Pinpoint the cell where the given text exists, returning its (x, y) midpoint coordinate. 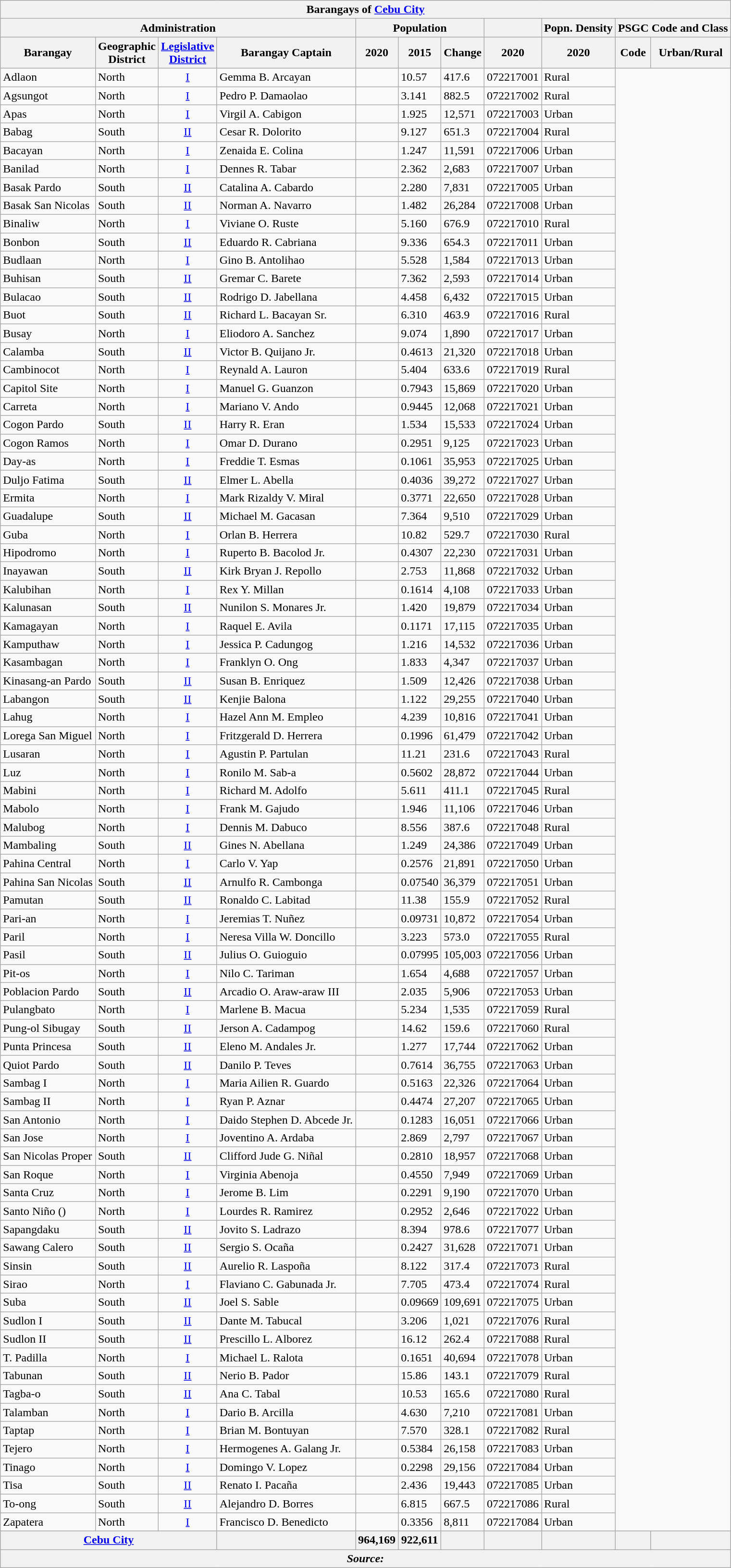
12,571 (463, 114)
072217014 (512, 279)
Clifford Jude G. Niñal (286, 1156)
072217001 (512, 77)
0.09731 (420, 919)
1.249 (420, 845)
Arcadio O. Araw-araw III (286, 992)
072217057 (512, 973)
Agustin P. Partulan (286, 754)
072217004 (512, 132)
072217017 (512, 333)
Poblacion Pardo (48, 992)
Pit-os (48, 973)
7.570 (420, 1431)
Reynald A. Lauron (286, 370)
7,210 (463, 1412)
Carreta (48, 406)
Ana C. Tabal (286, 1394)
0.4613 (420, 352)
10,872 (463, 919)
21,320 (463, 352)
40,694 (463, 1357)
0.09669 (420, 1302)
Jovito S. Ladrazo (286, 1229)
072217010 (512, 223)
Richard M. Adolfo (286, 790)
072217085 (512, 1485)
Eduardo R. Cabriana (286, 242)
3.141 (420, 96)
Aurelio R. Laspoña (286, 1266)
072217044 (512, 772)
573.0 (463, 937)
Santa Cruz (48, 1193)
Raquel E. Avila (286, 626)
072217049 (512, 845)
2,593 (463, 279)
9,190 (463, 1193)
Mabini (48, 790)
PSGC Code and Class (673, 28)
Busay (48, 333)
529.7 (463, 535)
Talamban (48, 1412)
4.239 (420, 717)
Luz (48, 772)
0.2427 (420, 1248)
Nunilon S. Monares Jr. (286, 608)
3.206 (420, 1321)
2.280 (420, 187)
072217052 (512, 900)
Rex Y. Millan (286, 589)
2.362 (420, 169)
2,646 (463, 1211)
Gino B. Antolihao (286, 260)
Administration (178, 28)
Arnulfo R. Cambonga (286, 882)
Kenjie Balona (286, 699)
Pasil (48, 955)
Sambag I (48, 1083)
Flaviano C. Gabunada Jr. (286, 1284)
0.5384 (420, 1449)
Ruperto B. Bacolod Jr. (286, 553)
Zenaida E. Colina (286, 150)
109,691 (463, 1302)
2,797 (463, 1138)
072217042 (512, 735)
Daido Stephen D. Abcede Jr. (286, 1120)
Lourdes R. Ramirez (286, 1211)
1.277 (420, 1046)
26,158 (463, 1449)
31,628 (463, 1248)
14,532 (463, 644)
5.404 (420, 370)
Prescillo L. Alborez (286, 1339)
Tabunan (48, 1375)
Sawang Calero (48, 1248)
12,068 (463, 406)
411.1 (463, 790)
Duljo Fatima (48, 479)
882.5 (463, 96)
Bacayan (48, 150)
Kinasang‑an Pardo (48, 681)
Sergio S. Ocaña (286, 1248)
155.9 (463, 900)
072217036 (512, 644)
Jerome B. Lim (286, 1193)
Lorega San Miguel (48, 735)
072217043 (512, 754)
9,125 (463, 443)
Barangay (48, 53)
Kamagayan (48, 626)
10.82 (420, 535)
8.556 (420, 827)
Malubog (48, 827)
0.2576 (420, 864)
Dennes R. Tabar (286, 169)
29,255 (463, 699)
Fritzgerald D. Herrera (286, 735)
9.074 (420, 333)
Sudlon II (48, 1339)
29,156 (463, 1467)
072217003 (512, 114)
Alejandro D. Borres (286, 1504)
Catalina A. Cabardo (286, 187)
Michael M. Gacasan (286, 516)
1.925 (420, 114)
Michael L. Ralota (286, 1357)
072217077 (512, 1229)
Lahug (48, 717)
Barangay Captain (286, 53)
0.2952 (420, 1211)
Danilo P. Teves (286, 1065)
2.869 (420, 1138)
0.4474 (420, 1101)
19,443 (463, 1485)
Bonbon (48, 242)
6.815 (420, 1504)
1,021 (463, 1321)
072217041 (512, 717)
072217002 (512, 96)
072217034 (512, 608)
Kalubihan (48, 589)
072217011 (512, 242)
Cesar R. Dolorito (286, 132)
072217056 (512, 955)
1.122 (420, 699)
072217025 (512, 461)
1.534 (420, 425)
633.6 (463, 370)
4,688 (463, 973)
463.9 (463, 315)
072217032 (512, 571)
Eleno M. Andales Jr. (286, 1046)
231.6 (463, 754)
667.5 (463, 1504)
Tejero (48, 1449)
Population (420, 28)
0.1996 (420, 735)
Pahina Central (48, 864)
Paril (48, 937)
0.4036 (420, 479)
072217031 (512, 553)
6.310 (420, 315)
16.12 (420, 1339)
072217023 (512, 443)
072217054 (512, 919)
Hazel Ann M. Empleo (286, 717)
159.6 (463, 1028)
0.5602 (420, 772)
Basak San Nicolas (48, 205)
Budlaan (48, 260)
7,949 (463, 1175)
Change (463, 53)
417.6 (463, 77)
26,284 (463, 205)
0.4307 (420, 553)
Julius O. Guioguio (286, 955)
4,108 (463, 589)
072217030 (512, 535)
0.2810 (420, 1156)
Dario B. Arcilla (286, 1412)
1.833 (420, 662)
17,115 (463, 626)
1.247 (420, 150)
4,347 (463, 662)
Kalunasan (48, 608)
Guadalupe (48, 516)
072217020 (512, 388)
Hermogenes A. Galang Jr. (286, 1449)
Babag (48, 132)
Kamputhaw (48, 644)
072217059 (512, 1010)
5.611 (420, 790)
Pari-an (48, 919)
0.2951 (420, 443)
072217048 (512, 827)
Joventino A. Ardaba (286, 1138)
Eliodoro A. Sanchez (286, 333)
072217046 (512, 808)
Bulacao (48, 297)
473.4 (463, 1284)
Cogon Pardo (48, 425)
072217066 (512, 1120)
0.5163 (420, 1083)
0.7614 (420, 1065)
Virginia Abenoja (286, 1175)
Suba (48, 1302)
0.2298 (420, 1467)
0.9445 (420, 406)
Victor B. Quijano Jr. (286, 352)
Pamutan (48, 900)
Mambaling (48, 845)
Binaliw (48, 223)
072217006 (512, 150)
072217078 (512, 1357)
1.654 (420, 973)
12,426 (463, 681)
Elmer L. Abella (286, 479)
Cogon Ramos (48, 443)
Kirk Bryan J. Repollo (286, 571)
Jerson A. Cadampog (286, 1028)
11.38 (420, 900)
5.528 (420, 260)
072217063 (512, 1065)
072217065 (512, 1101)
Barangays of Cebu City (365, 10)
072217008 (512, 205)
3.223 (420, 937)
5.160 (420, 223)
Joel S. Sable (286, 1302)
Ronaldo C. Labitad (286, 900)
Maria Ailien R. Guardo (286, 1083)
Pedro P. Damaolao (286, 96)
Labangon (48, 699)
Gemma B. Arcayan (286, 77)
072217086 (512, 1504)
Popn. Density (578, 28)
Ermita (48, 498)
072217071 (512, 1248)
0.1283 (420, 1120)
072217053 (512, 992)
Orlan B. Herrera (286, 535)
072217083 (512, 1449)
Jessica P. Cadungog (286, 644)
Nerio B. Pador (286, 1375)
072217069 (512, 1175)
24,386 (463, 845)
072217076 (512, 1321)
072217024 (512, 425)
10.57 (420, 77)
11.21 (420, 754)
0.1651 (420, 1357)
072217007 (512, 169)
1,584 (463, 260)
T. Padilla (48, 1357)
072217050 (512, 864)
2,683 (463, 169)
5,906 (463, 992)
35,953 (463, 461)
Hipodromo (48, 553)
072217075 (512, 1302)
1.420 (420, 608)
7,831 (463, 187)
Pung-ol Sibugay (48, 1028)
Punta Princesa (48, 1046)
Nilo C. Tariman (286, 973)
072217079 (512, 1375)
072217067 (512, 1138)
Code (633, 53)
072217038 (512, 681)
Buhisan (48, 279)
072217062 (512, 1046)
922,611 (420, 1540)
Frank M. Gajudo (286, 808)
0.07995 (420, 955)
Manuel G. Guanzon (286, 388)
Kasambagan (48, 662)
Cambinocot (48, 370)
61,479 (463, 735)
19,879 (463, 608)
072217037 (512, 662)
San Antonio (48, 1120)
Source: (365, 1558)
15,533 (463, 425)
11,868 (463, 571)
21,891 (463, 864)
Gines N. Abellana (286, 845)
072217027 (512, 479)
Susan B. Enriquez (286, 681)
072217033 (512, 589)
0.4550 (420, 1175)
8.122 (420, 1266)
0.1061 (420, 461)
28,872 (463, 772)
16,051 (463, 1120)
072217016 (512, 315)
Taptap (48, 1431)
Richard L. Bacayan Sr. (286, 315)
Ronilo M. Sab-a (286, 772)
GeographicDistrict (127, 53)
9,510 (463, 516)
0.3356 (420, 1522)
Dennis M. Dabuco (286, 827)
072217051 (512, 882)
Capitol Site (48, 388)
Domingo V. Lopez (286, 1467)
651.3 (463, 132)
Urban/Rural (691, 53)
072217005 (512, 187)
Sapangdaku (48, 1229)
Pahina San Nicolas (48, 882)
27,207 (463, 1101)
Jeremias T. Nuñez (286, 919)
15.86 (420, 1375)
Brian M. Bontuyan (286, 1431)
072217060 (512, 1028)
18,957 (463, 1156)
22,326 (463, 1083)
8.394 (420, 1229)
Franklyn O. Ong (286, 662)
072217019 (512, 370)
Calamba (48, 352)
317.4 (463, 1266)
9.336 (420, 242)
Banilad (48, 169)
Ryan P. Aznar (286, 1101)
4.458 (420, 297)
Quiot Pardo (48, 1065)
072217081 (512, 1412)
Virgil A. Cabigon (286, 114)
Dante M. Tabucal (286, 1321)
Viviane O. Ruste (286, 223)
Lusaran (48, 754)
Sinsin (48, 1266)
9.127 (420, 132)
1.509 (420, 681)
072217015 (512, 297)
To-ong (48, 1504)
0.1614 (420, 589)
328.1 (463, 1431)
1.946 (420, 808)
262.4 (463, 1339)
1,890 (463, 333)
LegislativeDistrict (188, 53)
1,535 (463, 1010)
39,272 (463, 479)
072217022 (512, 1211)
Mariano V. Ando (286, 406)
978.6 (463, 1229)
Tinago (48, 1467)
072217080 (512, 1394)
Tisa (48, 1485)
Sudlon I (48, 1321)
San Jose (48, 1138)
7.705 (420, 1284)
Sambag II (48, 1101)
4.630 (420, 1412)
072217073 (512, 1266)
6,432 (463, 297)
7.362 (420, 279)
0.7943 (420, 388)
0.3771 (420, 498)
Day‑as (48, 461)
387.6 (463, 827)
072217029 (512, 516)
Agsungot (48, 96)
0.2291 (420, 1193)
072217035 (512, 626)
Basak Pardo (48, 187)
10,816 (463, 717)
072217064 (512, 1083)
676.9 (463, 223)
5.234 (420, 1010)
Freddie T. Esmas (286, 461)
2.753 (420, 571)
964,169 (377, 1540)
072217088 (512, 1339)
Harry R. Eran (286, 425)
2.436 (420, 1485)
Buot (48, 315)
Rodrigo D. Jabellana (286, 297)
1.216 (420, 644)
0.07540 (420, 882)
Neresa Villa W. Doncillo (286, 937)
0.1171 (420, 626)
36,379 (463, 882)
072217055 (512, 937)
105,003 (463, 955)
654.3 (463, 242)
San Roque (48, 1175)
15,869 (463, 388)
072217013 (512, 260)
10.53 (420, 1394)
Marlene B. Macua (286, 1010)
Apas (48, 114)
Zapatera (48, 1522)
072217082 (512, 1431)
072217074 (512, 1284)
072217070 (512, 1193)
Tagba-o (48, 1394)
Guba (48, 535)
22,650 (463, 498)
36,755 (463, 1065)
072217045 (512, 790)
Mark Rizaldy V. Miral (286, 498)
Norman A. Navarro (286, 205)
Pulangbato (48, 1010)
Mabolo (48, 808)
072217021 (512, 406)
Adlaon (48, 77)
11,106 (463, 808)
143.1 (463, 1375)
Santo Niño () (48, 1211)
2015 (420, 53)
Carlo V. Yap (286, 864)
072217028 (512, 498)
1.482 (420, 205)
Gremar C. Barete (286, 279)
072217018 (512, 352)
22,230 (463, 553)
165.6 (463, 1394)
Sirao (48, 1284)
Renato I. Pacaña (286, 1485)
Omar D. Durano (286, 443)
17,744 (463, 1046)
San Nicolas Proper (48, 1156)
11,591 (463, 150)
14.62 (420, 1028)
8,811 (463, 1522)
7.364 (420, 516)
Francisco D. Benedicto (286, 1522)
072217068 (512, 1156)
2.035 (420, 992)
Cebu City (109, 1540)
Inayawan (48, 571)
072217040 (512, 699)
